Return [x, y] of the center of cell containing provided text 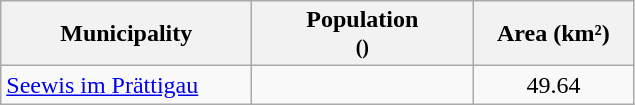
Area (km²) [554, 34]
Population () [362, 34]
49.64 [554, 85]
Seewis im Prättigau [126, 85]
Municipality [126, 34]
